Identify which cell holds the provided text, then report its (x, y) central coordinate. 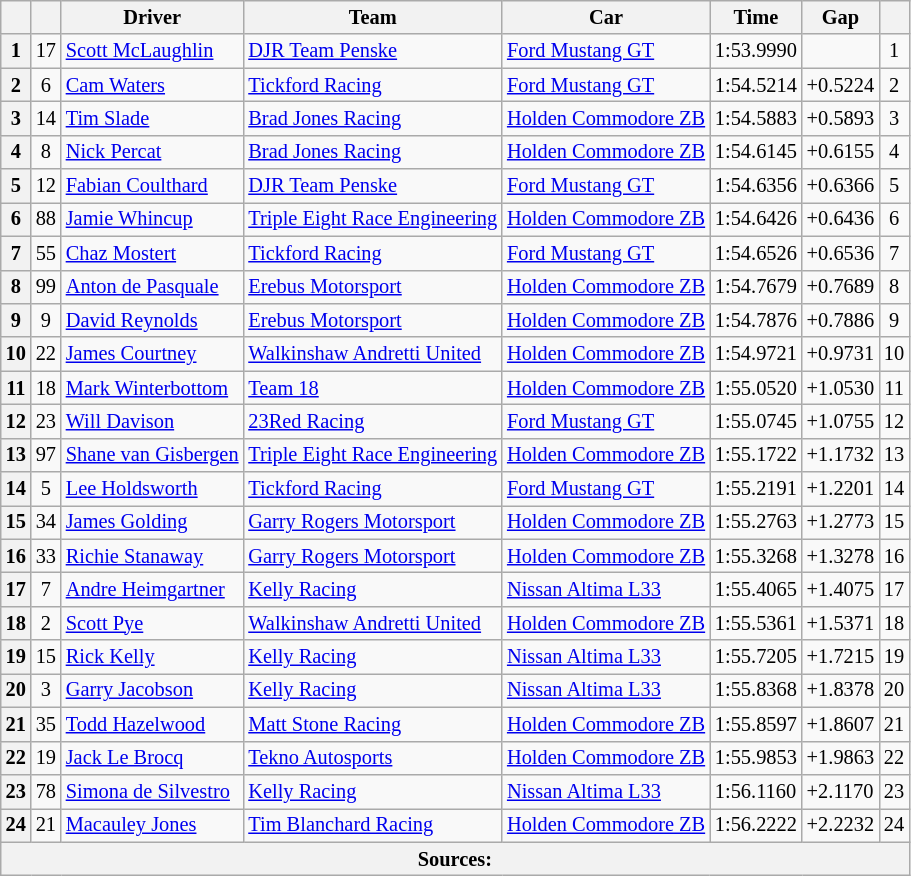
+1.3278 (840, 556)
1:55.0745 (756, 421)
Driver (152, 17)
Macauley Jones (152, 825)
1:54.6526 (756, 253)
+1.9863 (840, 758)
Garry Jacobson (152, 690)
James Golding (152, 522)
1:56.2222 (756, 825)
+0.5893 (840, 118)
+1.2773 (840, 522)
+0.9731 (840, 354)
Nick Percat (152, 152)
Tim Slade (152, 118)
1:55.2763 (756, 522)
1:54.7876 (756, 320)
+0.6155 (840, 152)
Jamie Whincup (152, 219)
1:54.6426 (756, 219)
+1.5371 (840, 623)
78 (46, 791)
Jack Le Brocq (152, 758)
1:54.7679 (756, 287)
1:54.5214 (756, 85)
+1.7215 (840, 657)
1:55.8368 (756, 690)
1:54.9721 (756, 354)
+1.1732 (840, 455)
+0.7689 (840, 287)
1:55.8597 (756, 724)
+1.0530 (840, 388)
David Reynolds (152, 320)
+2.1170 (840, 791)
Fabian Coulthard (152, 186)
Tekno Autosports (372, 758)
Matt Stone Racing (372, 724)
Richie Stanaway (152, 556)
1:55.0520 (756, 388)
1:55.9853 (756, 758)
+1.8607 (840, 724)
23Red Racing (372, 421)
55 (46, 253)
+0.6436 (840, 219)
+1.0755 (840, 421)
+1.2201 (840, 489)
Will Davison (152, 421)
1:55.1722 (756, 455)
Team 18 (372, 388)
1:55.5361 (756, 623)
Gap (840, 17)
1:53.9990 (756, 51)
Andre Heimgartner (152, 589)
+0.6366 (840, 186)
+0.6536 (840, 253)
James Courtney (152, 354)
1:54.6356 (756, 186)
Mark Winterbottom (152, 388)
Todd Hazelwood (152, 724)
Car (606, 17)
1:55.4065 (756, 589)
1:55.7205 (756, 657)
1:56.1160 (756, 791)
Anton de Pasquale (152, 287)
Simona de Silvestro (152, 791)
1:54.5883 (756, 118)
35 (46, 724)
33 (46, 556)
1:55.2191 (756, 489)
99 (46, 287)
Scott Pye (152, 623)
+0.7886 (840, 320)
+2.2232 (840, 825)
Chaz Mostert (152, 253)
Rick Kelly (152, 657)
Tim Blanchard Racing (372, 825)
+1.4075 (840, 589)
+1.8378 (840, 690)
1:55.3268 (756, 556)
34 (46, 522)
Time (756, 17)
Lee Holdsworth (152, 489)
Sources: (455, 859)
88 (46, 219)
97 (46, 455)
1:54.6145 (756, 152)
Shane van Gisbergen (152, 455)
Team (372, 17)
+0.5224 (840, 85)
Cam Waters (152, 85)
Scott McLaughlin (152, 51)
